Find where the given text appears and provide that cell's center as (x, y) coordinate. 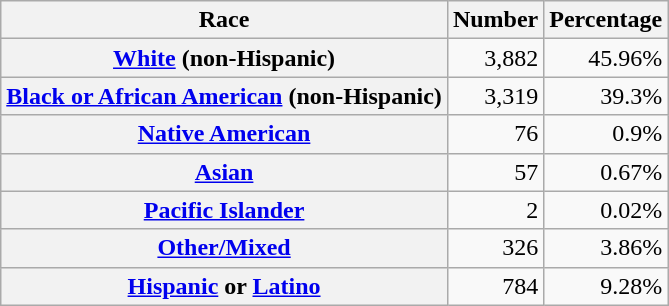
0.02% (606, 210)
784 (495, 286)
0.9% (606, 134)
39.3% (606, 96)
3,319 (495, 96)
Asian (224, 172)
76 (495, 134)
White (non-Hispanic) (224, 58)
Native American (224, 134)
3,882 (495, 58)
9.28% (606, 286)
Pacific Islander (224, 210)
Number (495, 20)
Percentage (606, 20)
Hispanic or Latino (224, 286)
3.86% (606, 248)
0.67% (606, 172)
45.96% (606, 58)
2 (495, 210)
326 (495, 248)
Other/Mixed (224, 248)
Black or African American (non-Hispanic) (224, 96)
Race (224, 20)
57 (495, 172)
